Detect which cell encompasses the target text, then output its (X, Y) center coordinate. 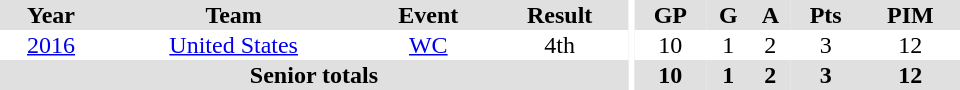
Event (428, 15)
GP (670, 15)
PIM (910, 15)
G (728, 15)
4th (560, 45)
Pts (826, 15)
2016 (51, 45)
Team (234, 15)
United States (234, 45)
WC (428, 45)
Result (560, 15)
Year (51, 15)
Senior totals (314, 75)
A (770, 15)
